Extract the [X, Y] coordinate from the center of the cell holding the provided text.  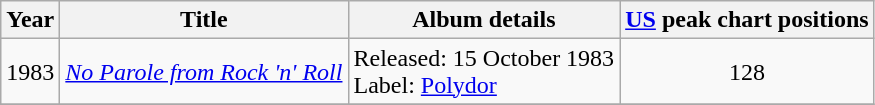
1983 [30, 72]
Title [204, 20]
No Parole from Rock 'n' Roll [204, 72]
Year [30, 20]
Released: 15 October 1983Label: Polydor [484, 72]
Album details [484, 20]
128 [747, 72]
US peak chart positions [747, 20]
